Search for the cell housing the specified text and yield its [x, y] center coordinate. 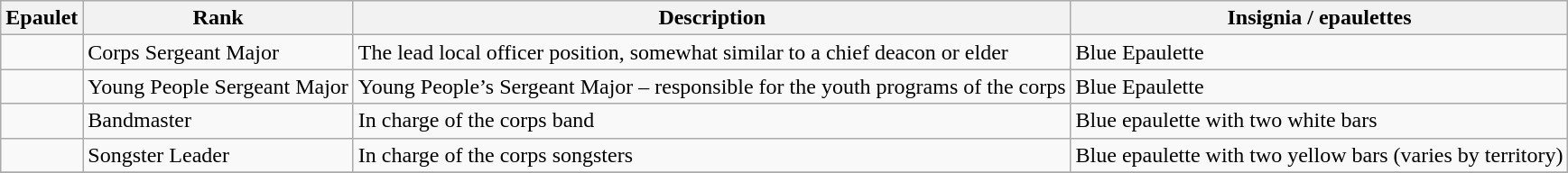
Songster Leader [218, 155]
Young People Sergeant Major [218, 86]
Description [711, 18]
In charge of the corps band [711, 121]
Insignia / epaulettes [1320, 18]
Rank [218, 18]
The lead local officer position, somewhat similar to a chief deacon or elder [711, 52]
Corps Sergeant Major [218, 52]
In charge of the corps songsters [711, 155]
Young People’s Sergeant Major – responsible for the youth programs of the corps [711, 86]
Blue epaulette with two yellow bars (varies by territory) [1320, 155]
Epaulet [42, 18]
Blue epaulette with two white bars [1320, 121]
Bandmaster [218, 121]
